Capture the cell that displays the provided text and extract its (X, Y) central coordinate. 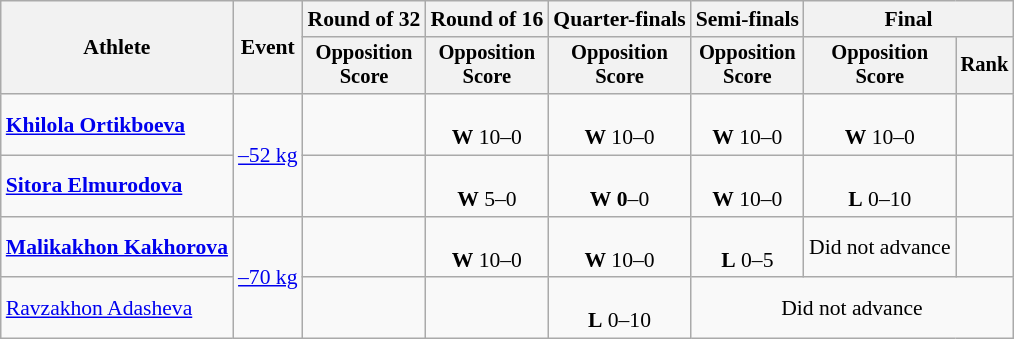
Event (268, 48)
W 0–0 (619, 186)
–52 kg (268, 155)
Round of 16 (486, 19)
Round of 32 (364, 19)
Quarter-finals (619, 19)
Final (908, 19)
Malikakhon Kakhorova (117, 248)
Rank (985, 66)
Semi-finals (748, 19)
Athlete (117, 48)
–70 kg (268, 278)
W 5–0 (486, 186)
Sitora Elmurodova (117, 186)
Khilola Ortikboeva (117, 124)
Ravzakhon Adasheva (117, 308)
L 0–5 (748, 248)
